Search for the cell housing the specified text and yield its [X, Y] center coordinate. 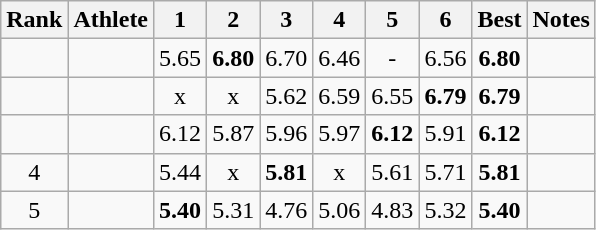
Athlete [111, 20]
Best [500, 20]
5.44 [180, 172]
5.65 [180, 58]
Notes [561, 20]
5.31 [234, 210]
Rank [34, 20]
4.76 [286, 210]
6.56 [446, 58]
5.96 [286, 134]
6.70 [286, 58]
5.97 [340, 134]
6 [446, 20]
5.71 [446, 172]
5.61 [392, 172]
6.59 [340, 96]
2 [234, 20]
5.62 [286, 96]
6.46 [340, 58]
5.06 [340, 210]
5.87 [234, 134]
5.32 [446, 210]
5.91 [446, 134]
4.83 [392, 210]
6.55 [392, 96]
1 [180, 20]
- [392, 58]
3 [286, 20]
